Scan for the cell matching the given text and deliver its [X, Y] coordinate at center. 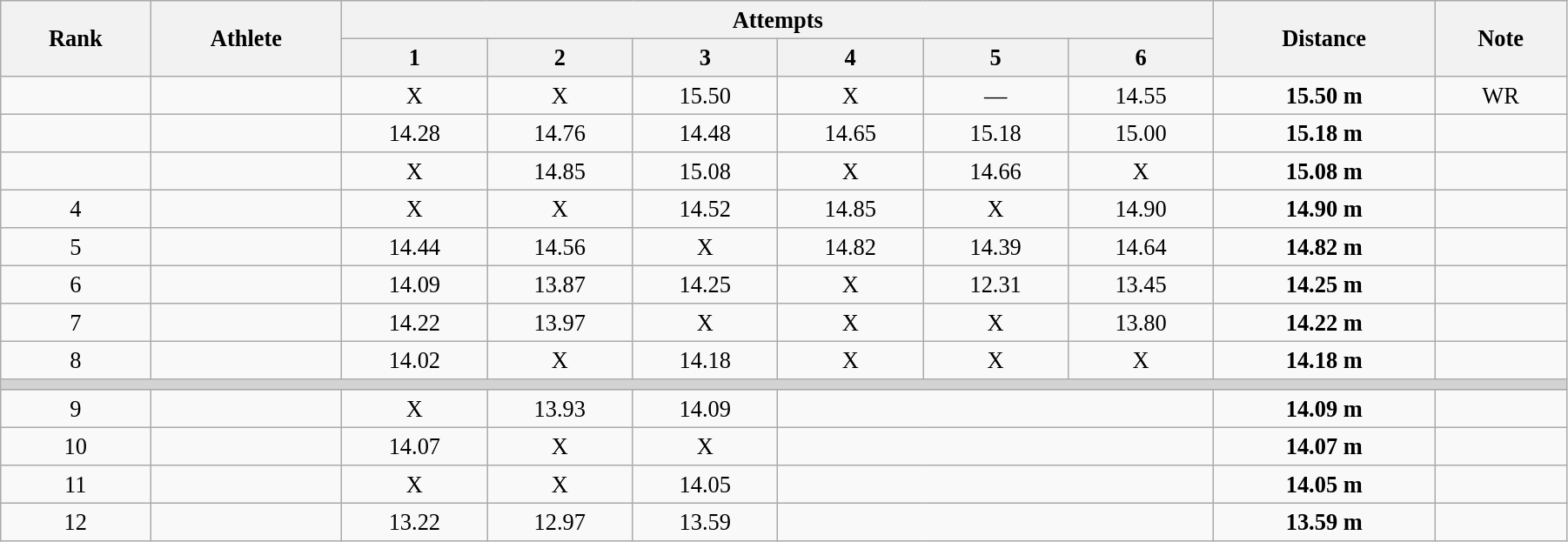
14.90 [1142, 209]
Distance [1324, 38]
Rank [76, 38]
14.48 [705, 133]
14.90 m [1324, 209]
15.50 m [1324, 95]
13.45 [1142, 284]
1 [414, 57]
14.25 m [1324, 284]
3 [705, 57]
13.59 [705, 522]
14.56 [560, 247]
14.64 [1142, 247]
14.07 [414, 446]
14.28 [414, 133]
WR [1501, 95]
11 [76, 485]
14.52 [705, 209]
15.08 m [1324, 171]
— [995, 95]
14.09 m [1324, 409]
14.82 m [1324, 247]
14.05 [705, 485]
14.18 m [1324, 360]
2 [560, 57]
14.65 [851, 133]
14.44 [414, 247]
14.18 [705, 360]
Note [1501, 38]
14.07 m [1324, 446]
14.25 [705, 284]
14.22 [414, 323]
14.66 [995, 171]
13.97 [560, 323]
13.59 m [1324, 522]
13.87 [560, 284]
13.93 [560, 409]
Athlete [246, 38]
15.18 [995, 133]
10 [76, 446]
13.80 [1142, 323]
15.18 m [1324, 133]
Attempts [778, 19]
14.55 [1142, 95]
14.39 [995, 247]
7 [76, 323]
14.05 m [1324, 485]
12.31 [995, 284]
14.02 [414, 360]
9 [76, 409]
15.50 [705, 95]
12.97 [560, 522]
15.00 [1142, 133]
14.76 [560, 133]
14.22 m [1324, 323]
15.08 [705, 171]
12 [76, 522]
13.22 [414, 522]
14.82 [851, 247]
8 [76, 360]
